Find where the given text appears and provide that cell's center as [x, y] coordinate. 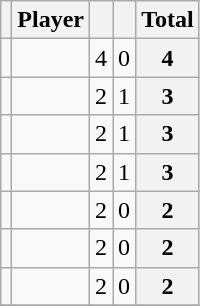
Total [168, 20]
Player [51, 20]
